Locate the cell with the specified text and output its (x, y) center coordinate. 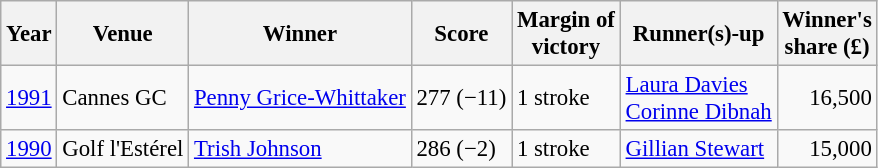
277 (−11) (461, 98)
Score (461, 34)
Cannes GC (123, 98)
1991 (29, 98)
Golf l'Estérel (123, 149)
15,000 (827, 149)
Year (29, 34)
Winner (300, 34)
286 (−2) (461, 149)
Margin ofvictory (566, 34)
Trish Johnson (300, 149)
1990 (29, 149)
Winner'sshare (£) (827, 34)
Gillian Stewart (698, 149)
Laura Davies Corinne Dibnah (698, 98)
Venue (123, 34)
16,500 (827, 98)
Penny Grice-Whittaker (300, 98)
Runner(s)-up (698, 34)
